Detect which cell encompasses the target text, then output its [x, y] center coordinate. 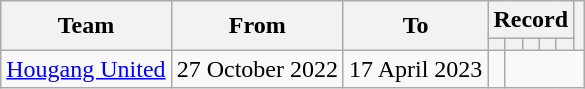
From [257, 26]
27 October 2022 [257, 69]
Hougang United [86, 69]
To [415, 26]
Record [531, 20]
Team [86, 26]
17 April 2023 [415, 69]
